Output the (x, y) coordinate of the center of the cell containing the given text.  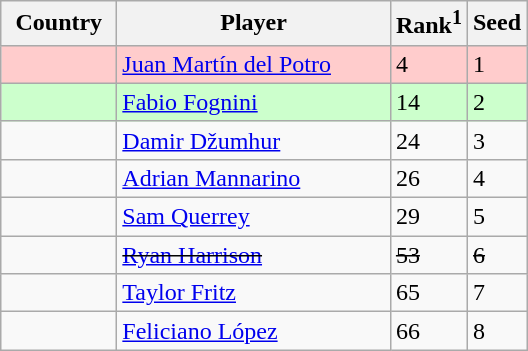
8 (496, 331)
Country (59, 24)
Juan Martín del Potro (254, 64)
24 (428, 140)
53 (428, 255)
Feliciano López (254, 331)
Damir Džumhur (254, 140)
65 (428, 293)
Taylor Fritz (254, 293)
29 (428, 217)
6 (496, 255)
66 (428, 331)
Ryan Harrison (254, 255)
26 (428, 178)
Seed (496, 24)
5 (496, 217)
7 (496, 293)
Adrian Mannarino (254, 178)
1 (496, 64)
3 (496, 140)
Fabio Fognini (254, 102)
2 (496, 102)
Rank1 (428, 24)
Player (254, 24)
14 (428, 102)
Sam Querrey (254, 217)
